Return the [x, y] coordinate for the center point of the cell that contains the specified text.  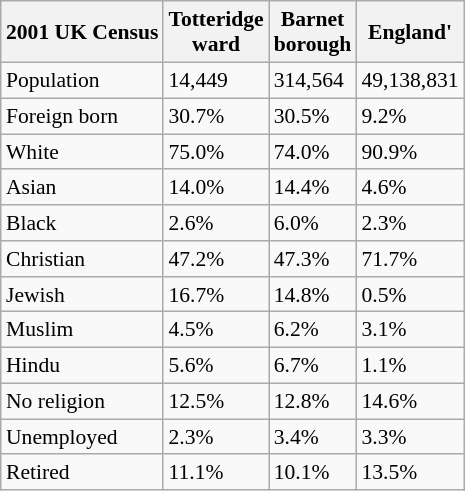
47.2% [216, 259]
Retired [82, 472]
White [82, 152]
Hindu [82, 365]
13.5% [410, 472]
6.7% [313, 365]
14.8% [313, 294]
47.3% [313, 259]
4.5% [216, 330]
Population [82, 80]
3.1% [410, 330]
9.2% [410, 116]
12.8% [313, 401]
Unemployed [82, 437]
England' [410, 32]
3.4% [313, 437]
2001 UK Census [82, 32]
No religion [82, 401]
30.7% [216, 116]
6.2% [313, 330]
16.7% [216, 294]
Muslim [82, 330]
12.5% [216, 401]
2.6% [216, 223]
75.0% [216, 152]
14,449 [216, 80]
74.0% [313, 152]
1.1% [410, 365]
14.0% [216, 187]
Totteridgeward [216, 32]
Jewish [82, 294]
90.9% [410, 152]
10.1% [313, 472]
30.5% [313, 116]
14.4% [313, 187]
314,564 [313, 80]
71.7% [410, 259]
Asian [82, 187]
Foreign born [82, 116]
11.1% [216, 472]
14.6% [410, 401]
3.3% [410, 437]
4.6% [410, 187]
Black [82, 223]
Barnetborough [313, 32]
5.6% [216, 365]
6.0% [313, 223]
49,138,831 [410, 80]
0.5% [410, 294]
Christian [82, 259]
